Return the (x, y) coordinate for the center point of the cell that contains the specified text.  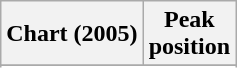
Chart (2005) (72, 34)
Peak position (189, 34)
